From the cell containing the given text, extract its center point as (X, Y) coordinate. 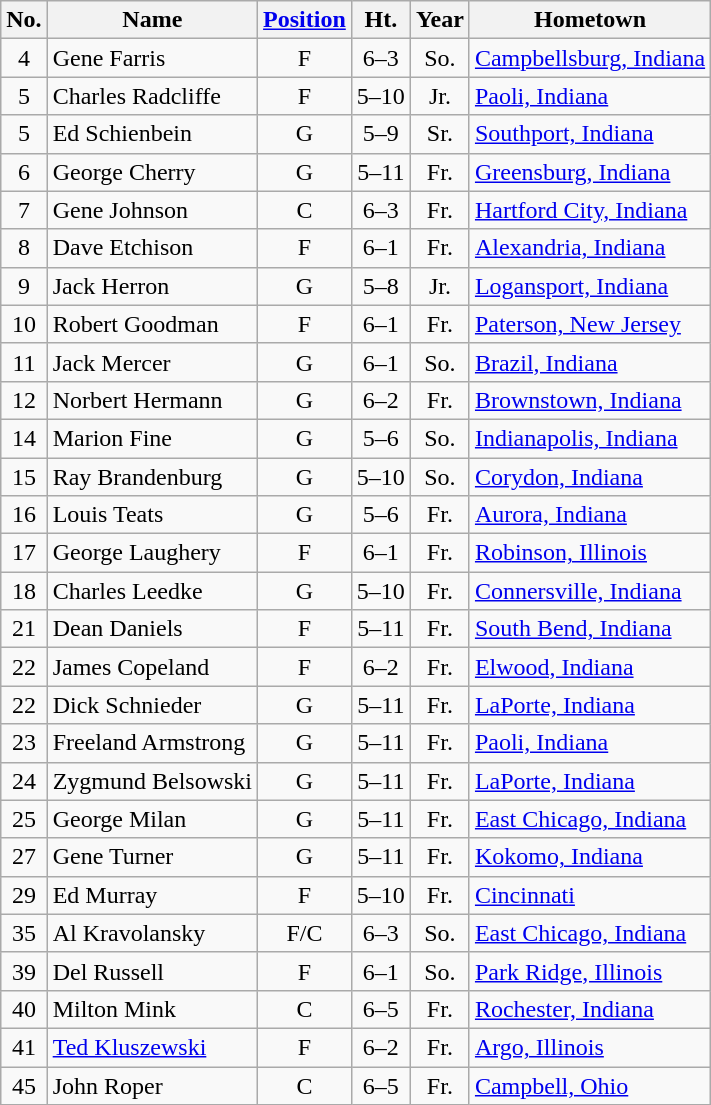
Rochester, Indiana (590, 1009)
Louis Teats (152, 515)
11 (24, 362)
Ed Murray (152, 895)
South Bend, Indiana (590, 629)
John Roper (152, 1085)
Logansport, Indiana (590, 286)
Argo, Illinois (590, 1047)
George Laughery (152, 553)
Norbert Hermann (152, 400)
Ray Brandenburg (152, 477)
Corydon, Indiana (590, 477)
Del Russell (152, 971)
Year (440, 20)
23 (24, 743)
15 (24, 477)
Hartford City, Indiana (590, 210)
7 (24, 210)
No. (24, 20)
Connersville, Indiana (590, 591)
Position (305, 20)
Campbellsburg, Indiana (590, 58)
Greensburg, Indiana (590, 172)
George Milan (152, 819)
16 (24, 515)
Ted Kluszewski (152, 1047)
Freeland Armstrong (152, 743)
5–8 (380, 286)
Paterson, New Jersey (590, 324)
Gene Farris (152, 58)
Cincinnati (590, 895)
10 (24, 324)
Sr. (440, 134)
Gene Johnson (152, 210)
12 (24, 400)
21 (24, 629)
17 (24, 553)
29 (24, 895)
Jack Mercer (152, 362)
Brownstown, Indiana (590, 400)
Alexandria, Indiana (590, 248)
18 (24, 591)
Al Kravolansky (152, 933)
9 (24, 286)
Jack Herron (152, 286)
George Cherry (152, 172)
35 (24, 933)
41 (24, 1047)
27 (24, 857)
39 (24, 971)
8 (24, 248)
Gene Turner (152, 857)
40 (24, 1009)
45 (24, 1085)
Brazil, Indiana (590, 362)
Zygmund Belsowski (152, 781)
Campbell, Ohio (590, 1085)
Dean Daniels (152, 629)
Charles Radcliffe (152, 96)
Elwood, Indiana (590, 667)
6 (24, 172)
Marion Fine (152, 438)
Kokomo, Indiana (590, 857)
Indianapolis, Indiana (590, 438)
Southport, Indiana (590, 134)
4 (24, 58)
25 (24, 819)
Robinson, Illinois (590, 553)
Dave Etchison (152, 248)
Name (152, 20)
Aurora, Indiana (590, 515)
Ht. (380, 20)
Milton Mink (152, 1009)
Robert Goodman (152, 324)
James Copeland (152, 667)
5–9 (380, 134)
F/C (305, 933)
24 (24, 781)
Charles Leedke (152, 591)
Ed Schienbein (152, 134)
Hometown (590, 20)
Park Ridge, Illinois (590, 971)
14 (24, 438)
Dick Schnieder (152, 705)
